Return (x, y) of the center of cell containing provided text 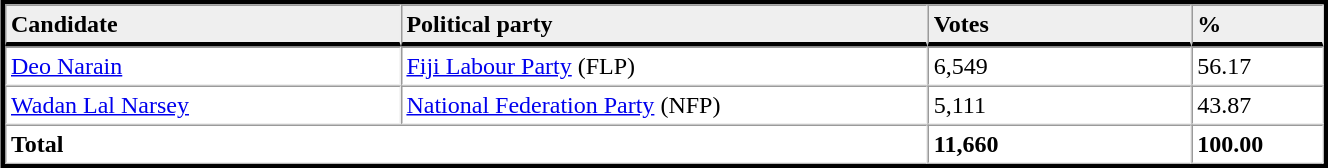
Fiji Labour Party (FLP) (664, 66)
6,549 (1060, 66)
Votes (1060, 25)
11,660 (1060, 144)
Candidate (202, 25)
43.87 (1257, 106)
100.00 (1257, 144)
56.17 (1257, 66)
Total (466, 144)
5,111 (1060, 106)
National Federation Party (NFP) (664, 106)
Wadan Lal Narsey (202, 106)
Deo Narain (202, 66)
% (1257, 25)
Political party (664, 25)
